Determine the [x, y] coordinate at the center of the cell enclosing the given text.  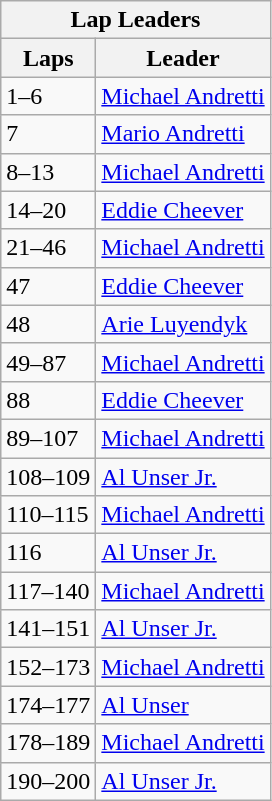
Arie Luyendyk [183, 324]
116 [48, 553]
47 [48, 286]
Laps [48, 58]
49–87 [48, 362]
88 [48, 400]
Lap Leaders [136, 20]
117–140 [48, 591]
Mario Andretti [183, 134]
178–189 [48, 743]
21–46 [48, 248]
89–107 [48, 438]
110–115 [48, 515]
7 [48, 134]
152–173 [48, 667]
Al Unser [183, 705]
8–13 [48, 172]
174–177 [48, 705]
141–151 [48, 629]
Leader [183, 58]
14–20 [48, 210]
108–109 [48, 477]
1–6 [48, 96]
48 [48, 324]
190–200 [48, 781]
